Locate the cell with the specified text and output its (x, y) center coordinate. 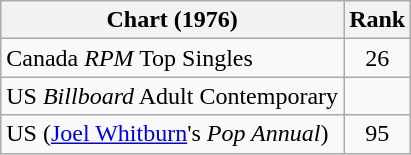
Chart (1976) (172, 20)
95 (378, 134)
Canada RPM Top Singles (172, 58)
US (Joel Whitburn's Pop Annual) (172, 134)
US Billboard Adult Contemporary (172, 96)
26 (378, 58)
Rank (378, 20)
